For the text-containing cell, return its midpoint in [x, y] coordinate format. 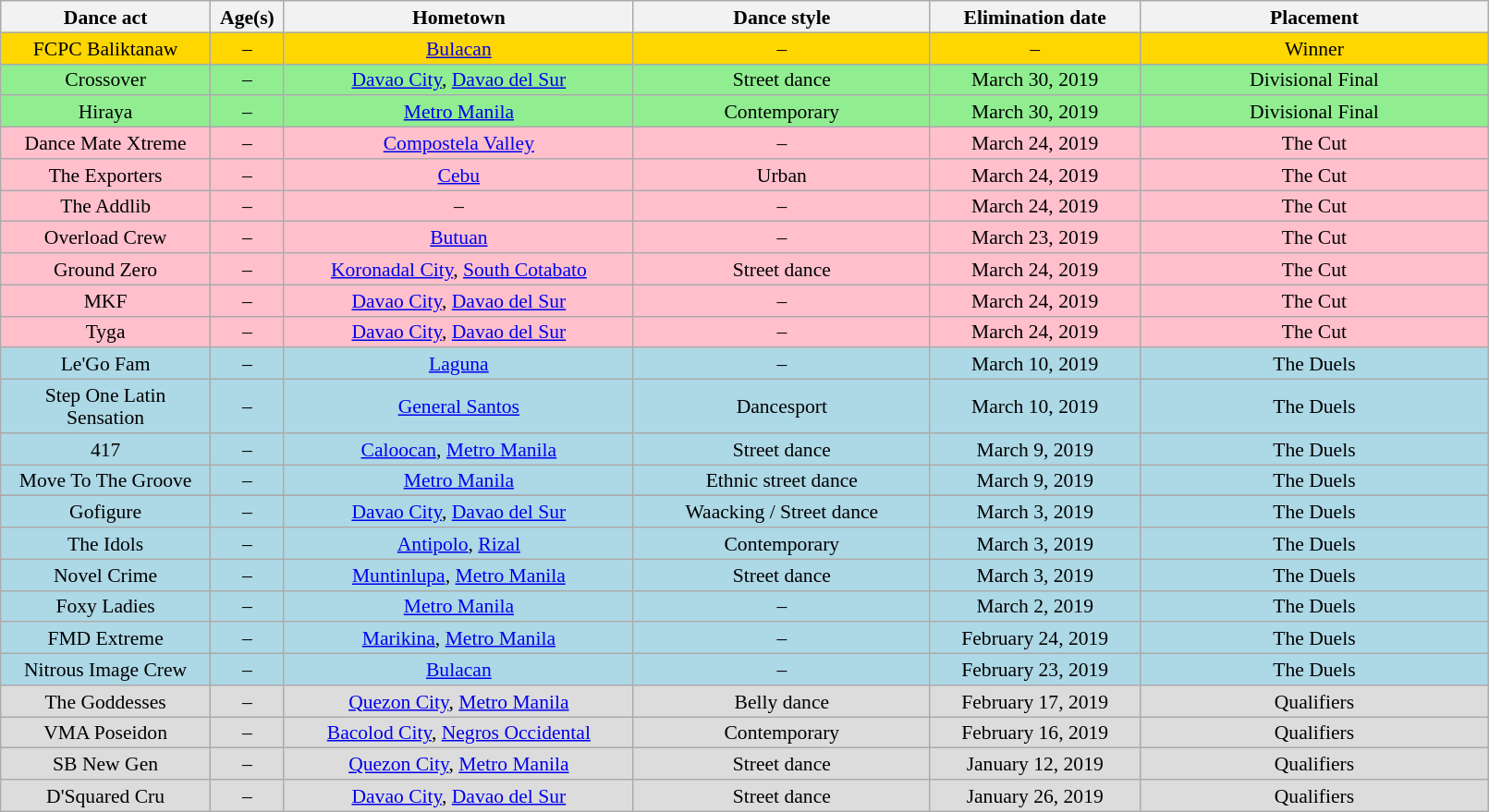
The Addlib [105, 206]
Ethnic street dance [782, 480]
Bacolod City, Negros Occidental [458, 733]
Antipolo, Rizal [458, 543]
Compostela Valley [458, 143]
Dance act [105, 17]
417 [105, 449]
Koronadal City, South Cotabato [458, 269]
MKF [105, 300]
Hometown [458, 17]
Butuan [458, 237]
Move To The Groove [105, 480]
Belly dance [782, 701]
Gofigure [105, 512]
The Idols [105, 543]
FCPC Baliktanaw [105, 48]
Laguna [458, 364]
SB New Gen [105, 764]
Placement [1314, 17]
Le'Go Fam [105, 364]
January 12, 2019 [1035, 764]
March 2, 2019 [1035, 606]
Foxy Ladies [105, 606]
Novel Crime [105, 575]
Nitrous Image Crew [105, 670]
February 24, 2019 [1035, 638]
Marikina, Metro Manila [458, 638]
VMA Poseidon [105, 733]
Hiraya [105, 112]
Overload Crew [105, 237]
Muntinlupa, Metro Manila [458, 575]
Dance Mate Xtreme [105, 143]
February 16, 2019 [1035, 733]
Age(s) [247, 17]
January 26, 2019 [1035, 795]
Dancesport [782, 406]
February 17, 2019 [1035, 701]
Step One Latin Sensation [105, 406]
Tyga [105, 332]
D'Squared Cru [105, 795]
Crossover [105, 79]
The Exporters [105, 175]
Waacking / Street dance [782, 512]
Ground Zero [105, 269]
Winner [1314, 48]
Dance style [782, 17]
Caloocan, Metro Manila [458, 449]
General Santos [458, 406]
Elimination date [1035, 17]
Cebu [458, 175]
The Goddesses [105, 701]
FMD Extreme [105, 638]
Urban [782, 175]
February 23, 2019 [1035, 670]
March 23, 2019 [1035, 237]
